Return the [X, Y] coordinate for the center point of the cell that contains the specified text.  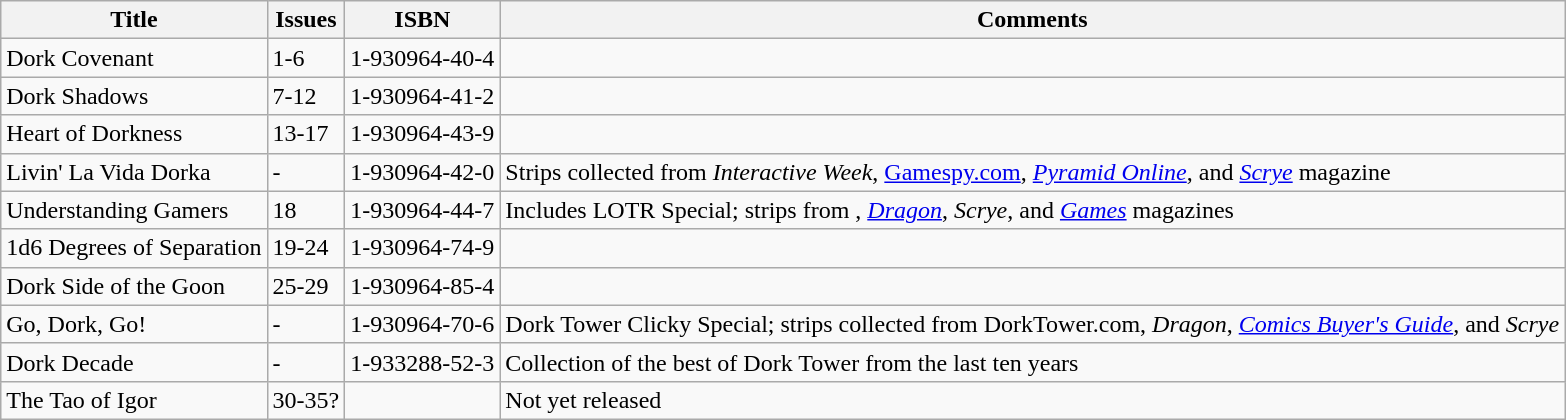
Understanding Gamers [134, 210]
Strips collected from Interactive Week, Gamespy.com, Pyramid Online, and Scrye magazine [1032, 172]
1-930964-70-6 [422, 324]
Dork Side of the Goon [134, 286]
1d6 Degrees of Separation [134, 248]
Issues [306, 20]
7-12 [306, 96]
Title [134, 20]
Livin' La Vida Dorka [134, 172]
Heart of Dorkness [134, 134]
1-933288-52-3 [422, 362]
19-24 [306, 248]
1-930964-44-7 [422, 210]
25-29 [306, 286]
13-17 [306, 134]
Includes LOTR Special; strips from , Dragon, Scrye, and Games magazines [1032, 210]
1-930964-85-4 [422, 286]
1-930964-42-0 [422, 172]
1-930964-74-9 [422, 248]
Dork Shadows [134, 96]
ISBN [422, 20]
Not yet released [1032, 400]
1-930964-40-4 [422, 58]
Collection of the best of Dork Tower from the last ten years [1032, 362]
1-930964-41-2 [422, 96]
Comments [1032, 20]
1-930964-43-9 [422, 134]
Dork Decade [134, 362]
30-35? [306, 400]
18 [306, 210]
The Tao of Igor [134, 400]
Dork Tower Clicky Special; strips collected from DorkTower.com, Dragon, Comics Buyer's Guide, and Scrye [1032, 324]
1-6 [306, 58]
Go, Dork, Go! [134, 324]
Dork Covenant [134, 58]
